Identify which cell holds the provided text, then report its (X, Y) central coordinate. 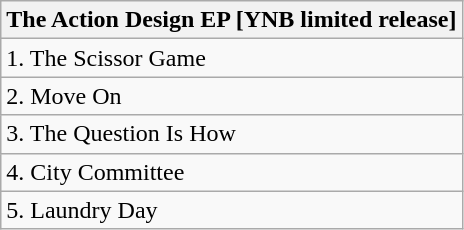
1. The Scissor Game (232, 58)
3. The Question Is How (232, 134)
The Action Design EP [YNB limited release] (232, 20)
4. City Committee (232, 172)
5. Laundry Day (232, 210)
2. Move On (232, 96)
